Scan for the cell matching the given text and deliver its [X, Y] coordinate at center. 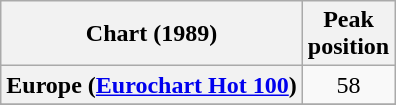
Europe (Eurochart Hot 100) [152, 85]
Peakposition [348, 34]
Chart (1989) [152, 34]
58 [348, 85]
